Pinpoint the cell where the given text exists, returning its (X, Y) midpoint coordinate. 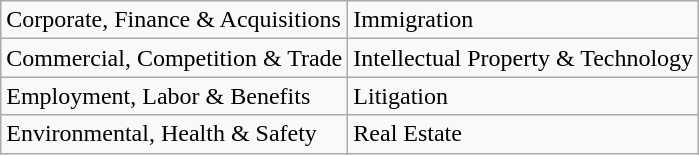
Corporate, Finance & Acquisitions (174, 20)
Commercial, Competition & Trade (174, 58)
Immigration (524, 20)
Intellectual Property & Technology (524, 58)
Employment, Labor & Benefits (174, 96)
Litigation (524, 96)
Real Estate (524, 134)
Environmental, Health & Safety (174, 134)
